Locate the cell with the specified text and output its [X, Y] center coordinate. 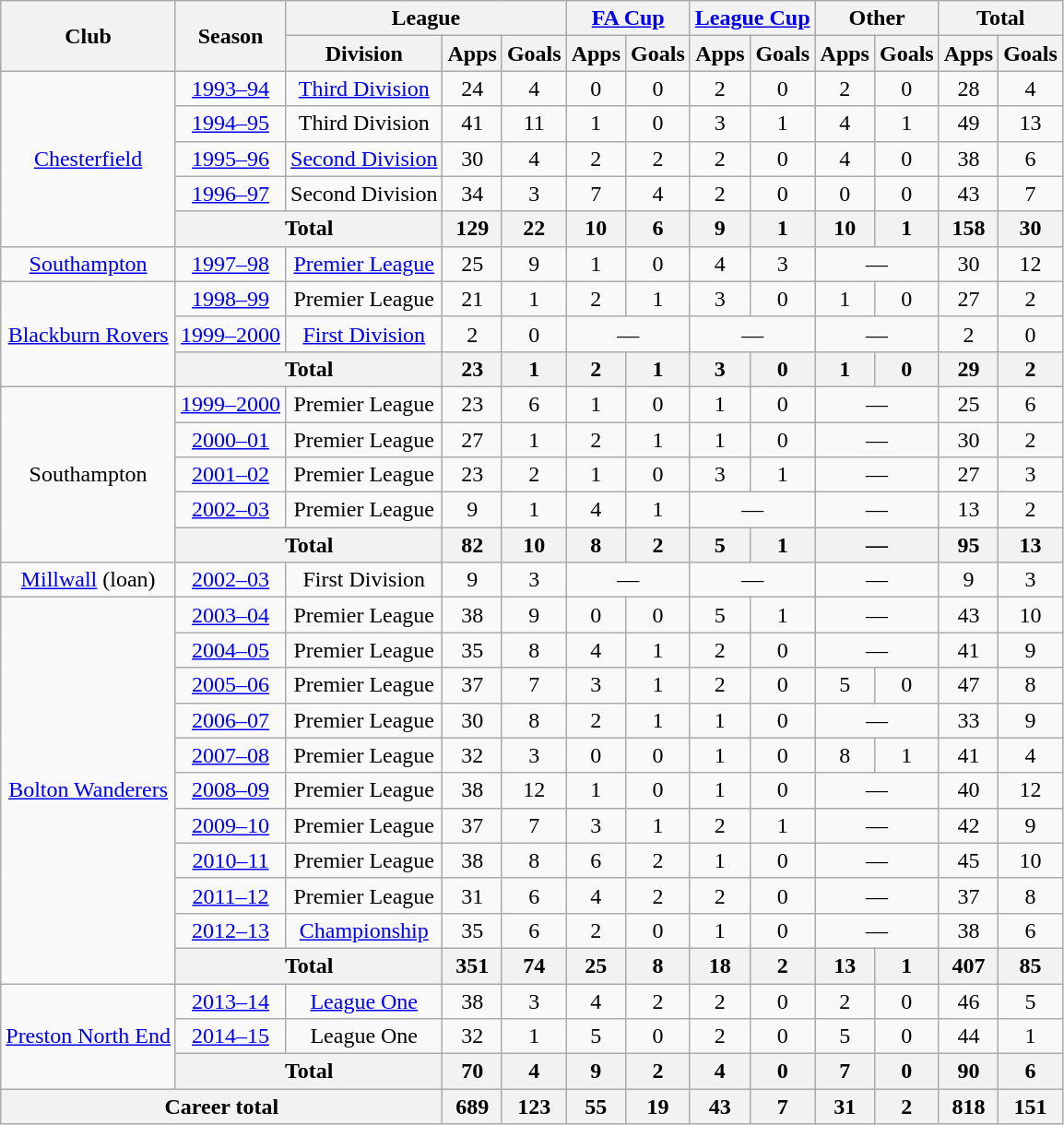
158 [968, 229]
2001–02 [231, 475]
1997–98 [231, 264]
45 [968, 860]
1998–99 [231, 299]
2010–11 [231, 860]
FA Cup [628, 18]
2008–09 [231, 790]
19 [658, 1107]
151 [1031, 1107]
29 [968, 369]
33 [968, 720]
Millwall (loan) [89, 580]
Club [89, 36]
407 [968, 965]
70 [472, 1072]
40 [968, 790]
League Cup [752, 18]
82 [472, 545]
2014–15 [231, 1036]
Bolton Wanderers [89, 791]
95 [968, 545]
Championship [364, 930]
2007–08 [231, 755]
2013–14 [231, 1001]
22 [534, 229]
1995–96 [231, 159]
123 [534, 1107]
League [426, 18]
Blackburn Rovers [89, 334]
55 [596, 1107]
129 [472, 229]
90 [968, 1072]
44 [968, 1036]
351 [472, 965]
2000–01 [231, 440]
2004–05 [231, 650]
1996–97 [231, 194]
1994–95 [231, 124]
21 [472, 299]
Other [877, 18]
Preston North End [89, 1036]
Division [364, 53]
2012–13 [231, 930]
46 [968, 1001]
Chesterfield [89, 159]
24 [472, 89]
74 [534, 965]
34 [472, 194]
85 [1031, 965]
11 [534, 124]
Season [231, 36]
2003–04 [231, 615]
Career total [221, 1107]
2006–07 [231, 720]
28 [968, 89]
18 [719, 965]
2009–10 [231, 825]
2005–06 [231, 685]
818 [968, 1107]
49 [968, 124]
689 [472, 1107]
42 [968, 825]
1993–94 [231, 89]
2011–12 [231, 895]
47 [968, 685]
